Identify which cell holds the provided text, then report its [x, y] central coordinate. 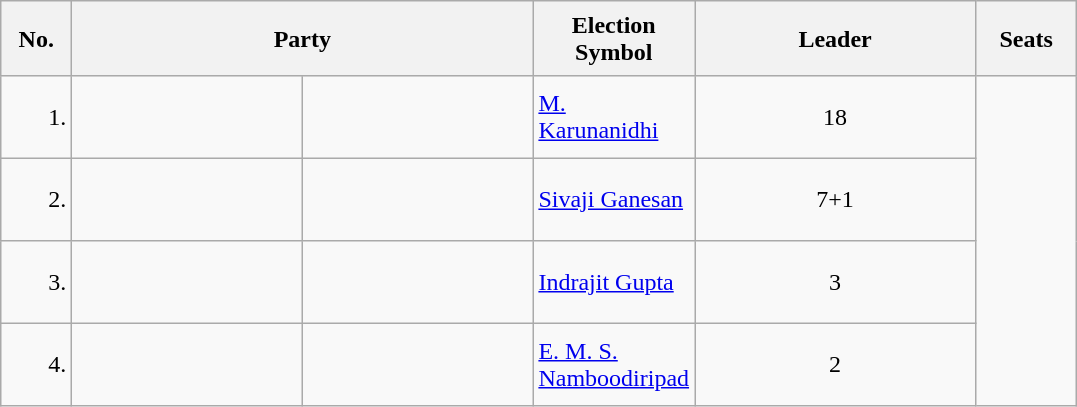
E. M. S. Namboodiripad [614, 364]
7+1 [836, 199]
4. [36, 364]
2. [36, 199]
Leader [836, 38]
3. [36, 282]
2 [836, 364]
No. [36, 38]
1. [36, 117]
Seats [1026, 38]
M. Karunanidhi [614, 117]
3 [836, 282]
Indrajit Gupta [614, 282]
Sivaji Ganesan [614, 199]
Party [302, 38]
Election Symbol [614, 38]
18 [836, 117]
